Search for the cell housing the specified text and yield its [x, y] center coordinate. 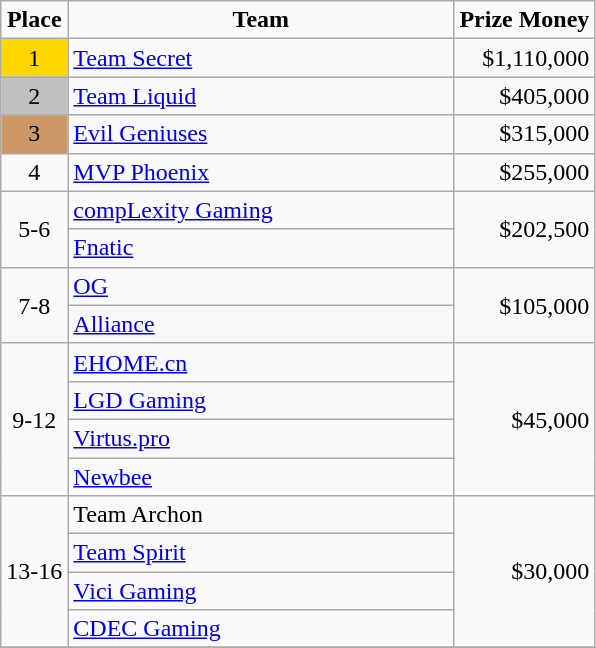
MVP Phoenix [261, 172]
Alliance [261, 324]
Team Archon [261, 515]
Vici Gaming [261, 591]
$405,000 [524, 96]
13-16 [34, 572]
Place [34, 20]
3 [34, 134]
Evil Geniuses [261, 134]
Prize Money [524, 20]
Team Liquid [261, 96]
2 [34, 96]
$45,000 [524, 419]
9-12 [34, 419]
$30,000 [524, 572]
Team Secret [261, 58]
compLexity Gaming [261, 210]
Team Spirit [261, 553]
$105,000 [524, 305]
$202,500 [524, 229]
Fnatic [261, 248]
$315,000 [524, 134]
CDEC Gaming [261, 629]
OG [261, 286]
5-6 [34, 229]
Team [261, 20]
Newbee [261, 477]
EHOME.cn [261, 362]
$255,000 [524, 172]
$1,110,000 [524, 58]
7-8 [34, 305]
Virtus.pro [261, 438]
1 [34, 58]
LGD Gaming [261, 400]
4 [34, 172]
